Scan for the cell matching the given text and deliver its (X, Y) coordinate at center. 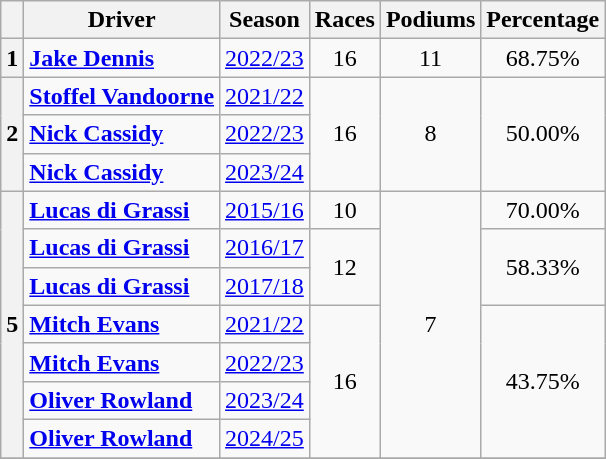
2016/17 (265, 248)
7 (430, 324)
50.00% (543, 134)
58.33% (543, 267)
Podiums (430, 20)
Stoffel Vandoorne (122, 96)
43.75% (543, 381)
Season (265, 20)
68.75% (543, 58)
12 (344, 267)
Jake Dennis (122, 58)
Races (344, 20)
5 (12, 324)
2 (12, 134)
1 (12, 58)
8 (430, 134)
2017/18 (265, 286)
Driver (122, 20)
2015/16 (265, 210)
2024/25 (265, 438)
70.00% (543, 210)
10 (344, 210)
11 (430, 58)
Percentage (543, 20)
